Scan for the cell matching the given text and deliver its [X, Y] coordinate at center. 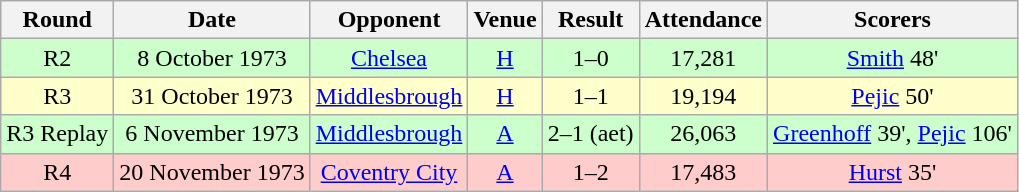
Result [590, 20]
6 November 1973 [212, 134]
Date [212, 20]
8 October 1973 [212, 58]
19,194 [703, 96]
20 November 1973 [212, 172]
17,281 [703, 58]
Scorers [893, 20]
26,063 [703, 134]
Smith 48' [893, 58]
R4 [58, 172]
R2 [58, 58]
1–0 [590, 58]
Venue [505, 20]
Round [58, 20]
R3 [58, 96]
Chelsea [389, 58]
R3 Replay [58, 134]
17,483 [703, 172]
Coventry City [389, 172]
Opponent [389, 20]
Attendance [703, 20]
31 October 1973 [212, 96]
Hurst 35' [893, 172]
2–1 (aet) [590, 134]
Greenhoff 39', Pejic 106' [893, 134]
1–1 [590, 96]
1–2 [590, 172]
Pejic 50' [893, 96]
